Determine the [X, Y] coordinate at the center of the cell enclosing the given text.  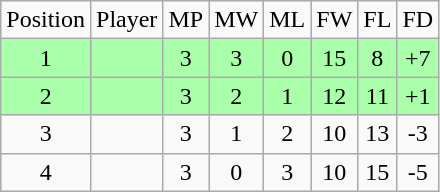
12 [334, 96]
FL [378, 20]
+1 [418, 96]
Player [127, 20]
FW [334, 20]
-5 [418, 172]
Position [46, 20]
MP [186, 20]
13 [378, 134]
11 [378, 96]
+7 [418, 58]
MW [236, 20]
8 [378, 58]
FD [418, 20]
ML [288, 20]
4 [46, 172]
-3 [418, 134]
